From the cell containing the given text, extract its center point as [x, y] coordinate. 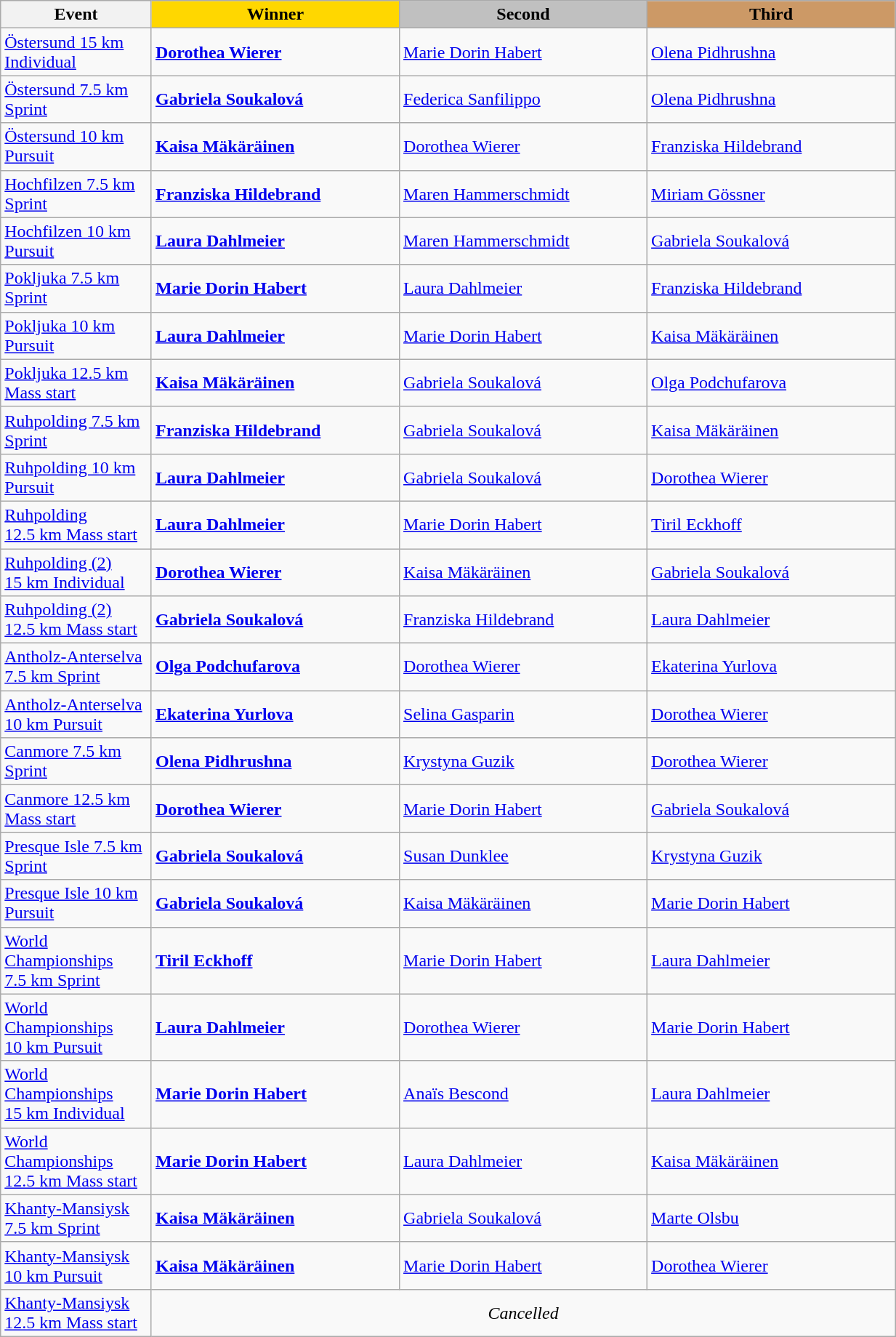
Anaïs Bescond [523, 1094]
Marte Olsbu [772, 1218]
Presque Isle 10 km Pursuit [76, 903]
Khanty-Mansiysk 7.5 km Sprint [76, 1218]
Östersund 15 km Individual [76, 52]
Östersund 7.5 km Sprint [76, 99]
Miriam Gössner [772, 193]
Ruhpolding (2) 15 km Individual [76, 571]
Presque Isle 7.5 km Sprint [76, 856]
Cancelled [523, 1313]
Khanty-Mansiysk 10 km Pursuit [76, 1265]
Pokljuka 10 km Pursuit [76, 336]
Canmore 12.5 km Mass start [76, 808]
Ruhpolding (2) 12.5 km Mass start [76, 619]
Antholz-Anterselva 7.5 km Sprint [76, 667]
Event [76, 15]
Federica Sanfilippo [523, 99]
Khanty-Mansiysk 12.5 km Mass start [76, 1313]
World Championships 15 km Individual [76, 1094]
Ruhpolding 7.5 km Sprint [76, 430]
Susan Dunklee [523, 856]
World Championships 10 km Pursuit [76, 1027]
Selina Gasparin [523, 714]
Hochfilzen 7.5 km Sprint [76, 193]
Östersund 10 km Pursuit [76, 147]
Second [523, 15]
World Championships 12.5 km Mass start [76, 1161]
Ruhpolding 10 km Pursuit [76, 477]
Pokljuka 12.5 km Mass start [76, 382]
Antholz-Anterselva 10 km Pursuit [76, 714]
World Championships 7.5 km Sprint [76, 960]
Pokljuka 7.5 km Sprint [76, 288]
Third [772, 15]
Ruhpolding 12.5 km Mass start [76, 525]
Hochfilzen 10 km Pursuit [76, 241]
Winner [275, 15]
Canmore 7.5 km Sprint [76, 762]
